From the cell containing the given text, extract its center point as [x, y] coordinate. 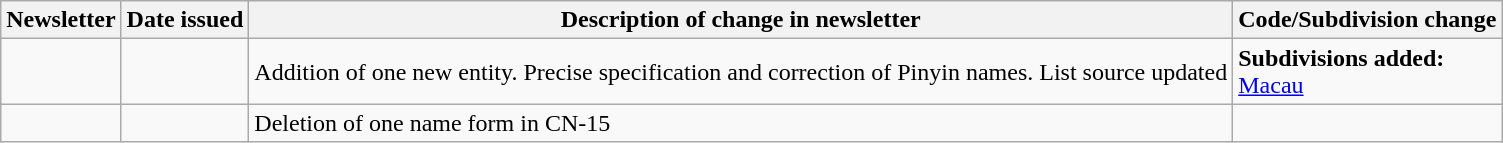
Addition of one new entity. Precise specification and correction of Pinyin names. List source updated [741, 72]
Description of change in newsletter [741, 20]
Code/Subdivision change [1368, 20]
Deletion of one name form in CN-15 [741, 123]
Subdivisions added: Macau [1368, 72]
Date issued [185, 20]
Newsletter [61, 20]
